Scan for the cell matching the given text and deliver its [X, Y] coordinate at center. 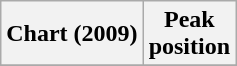
Peakposition [189, 34]
Chart (2009) [72, 34]
